Detect which cell encompasses the target text, then output its (x, y) center coordinate. 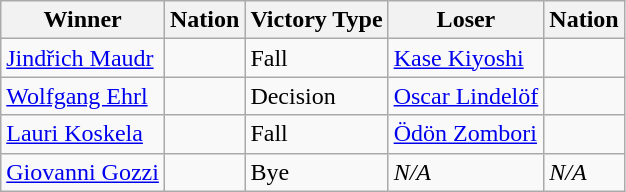
Giovanni Gozzi (83, 172)
Winner (83, 20)
Kase Kiyoshi (466, 58)
Bye (316, 172)
Jindřich Maudr (83, 58)
Oscar Lindelöf (466, 96)
Ödön Zombori (466, 134)
Victory Type (316, 20)
Wolfgang Ehrl (83, 96)
Lauri Koskela (83, 134)
Loser (466, 20)
Decision (316, 96)
